Output the (X, Y) coordinate of the center of the cell containing the given text.  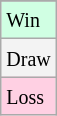
Loss (28, 96)
Win (28, 20)
Draw (28, 58)
